Output the (x, y) coordinate of the center of the cell containing the given text.  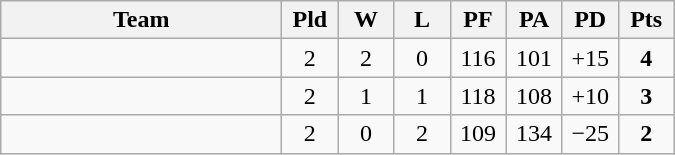
W (366, 20)
118 (478, 96)
+15 (590, 58)
PF (478, 20)
3 (646, 96)
134 (534, 134)
116 (478, 58)
Pld (310, 20)
4 (646, 58)
109 (478, 134)
PD (590, 20)
Team (142, 20)
Pts (646, 20)
101 (534, 58)
108 (534, 96)
−25 (590, 134)
PA (534, 20)
+10 (590, 96)
L (422, 20)
